From the cell containing the given text, extract its center point as (X, Y) coordinate. 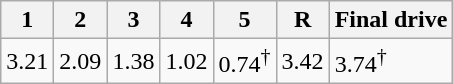
1.38 (134, 62)
R (302, 20)
1 (28, 20)
3.74† (391, 62)
0.74† (244, 62)
Final drive (391, 20)
3.21 (28, 62)
2.09 (80, 62)
4 (186, 20)
1.02 (186, 62)
3 (134, 20)
2 (80, 20)
5 (244, 20)
3.42 (302, 62)
